Locate the cell with the specified text and output its [X, Y] center coordinate. 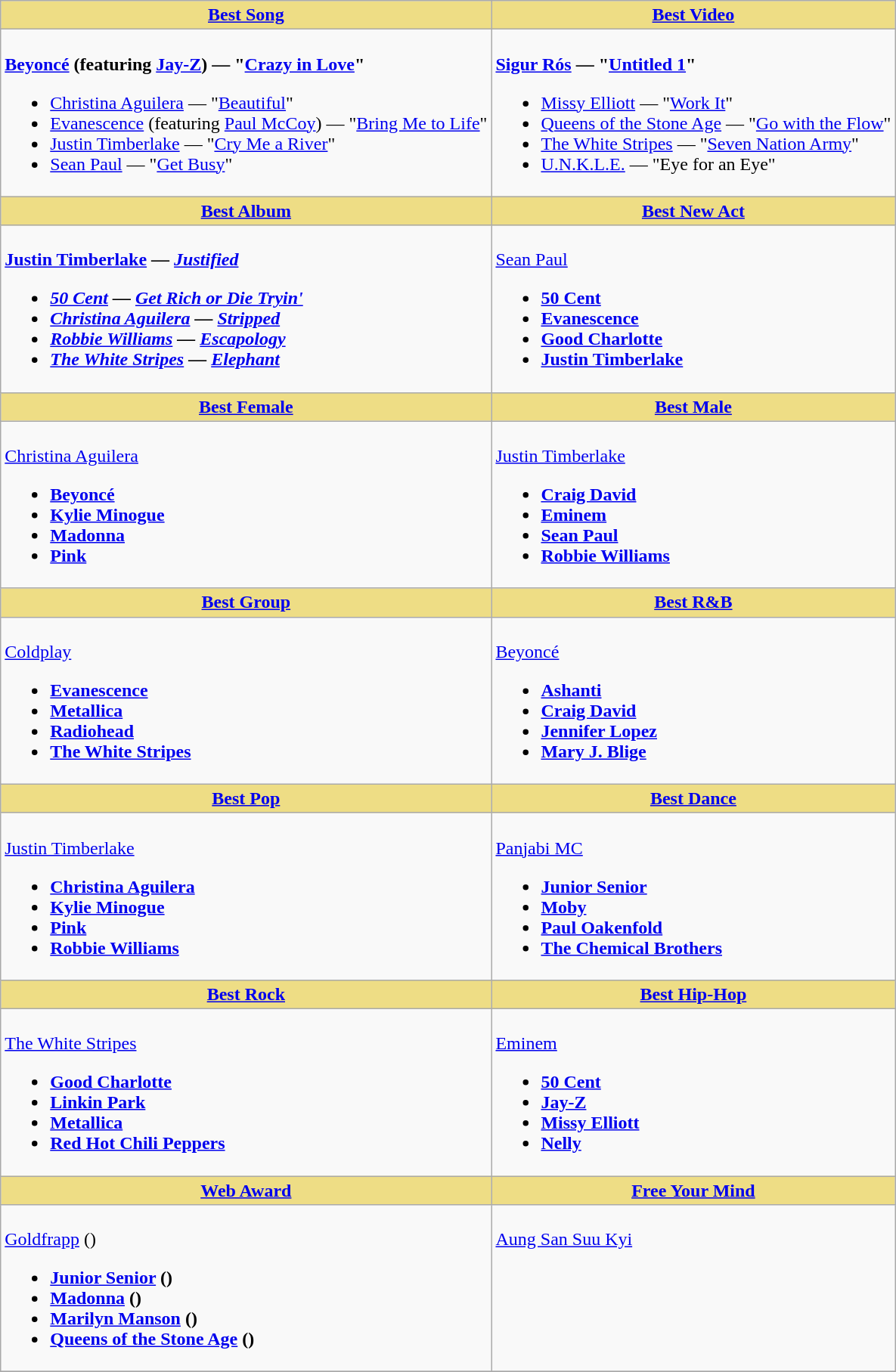
Justin Timberlake — Justified50 Cent — Get Rich or Die Tryin'Christina Aguilera — StrippedRobbie Williams — EscapologyThe White Stripes — Elephant [246, 308]
Best R&B [693, 602]
Free Your Mind [693, 1191]
BeyoncéAshantiCraig DavidJennifer LopezMary J. Blige [693, 700]
Best Video [693, 15]
Best Album [246, 211]
Eminem50 CentJay-ZMissy ElliottNelly [693, 1092]
The White StripesGood CharlotteLinkin ParkMetallicaRed Hot Chili Peppers [246, 1092]
Aung San Suu Kyi [693, 1288]
Christina AguileraBeyoncéKylie MinogueMadonnaPink [246, 505]
Goldfrapp ()Junior Senior ()Madonna ()Marilyn Manson ()Queens of the Stone Age () [246, 1288]
Best Rock [246, 994]
Best Male [693, 407]
Best Hip-Hop [693, 994]
ColdplayEvanescenceMetallicaRadioheadThe White Stripes [246, 700]
Justin TimberlakeChristina AguileraKylie MinoguePinkRobbie Williams [246, 897]
Panjabi MCJunior SeniorMobyPaul OakenfoldThe Chemical Brothers [693, 897]
Best Group [246, 602]
Sean Paul50 CentEvanescenceGood CharlotteJustin Timberlake [693, 308]
Web Award [246, 1191]
Best Song [246, 15]
Best Pop [246, 798]
Best Dance [693, 798]
Best New Act [693, 211]
Best Female [246, 407]
Justin TimberlakeCraig DavidEminemSean PaulRobbie Williams [693, 505]
